Extract the (X, Y) coordinate from the center of the cell holding the provided text.  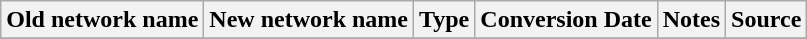
Source (766, 20)
New network name (309, 20)
Old network name (102, 20)
Conversion Date (566, 20)
Notes (691, 20)
Type (444, 20)
